Capture the cell that displays the provided text and extract its [x, y] central coordinate. 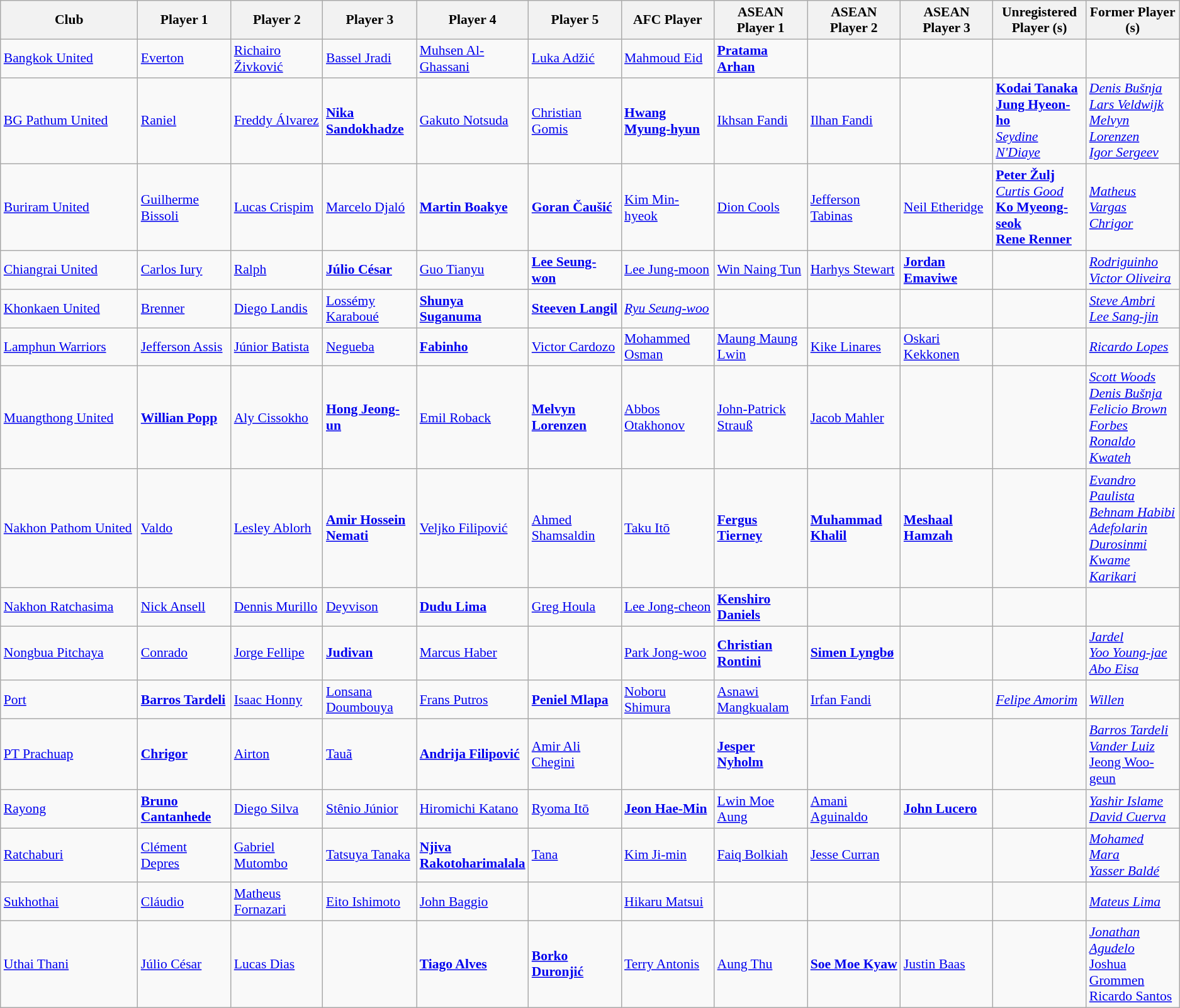
Isaac Honny [277, 700]
Bangkok United [69, 58]
Deyvison [370, 607]
Muangthong United [69, 418]
Taku Itō [668, 529]
Christian Gomis [575, 121]
Soe Moe Kyaw [854, 965]
Nongbua Pitchaya [69, 653]
Gakuto Notsuda [473, 121]
Uthai Thani [69, 965]
Park Jong-woo [668, 653]
Cláudio [184, 902]
Kodai Tanaka Jung Hyeon-ho Seydine N'Diaye [1039, 121]
Jordan Emaviwe [947, 271]
Freddy Álvarez [277, 121]
Amir Ali Chegini [575, 754]
Dudu Lima [473, 607]
Steve Ambri Lee Sang-jin [1133, 308]
Yashir Islame David Cuerva [1133, 809]
Irfan Fandi [854, 700]
Mohammed Osman [668, 347]
Hiromichi Katano [473, 809]
Neil Etheridge [947, 208]
Conrado [184, 653]
Harhys Stewart [854, 271]
Ikhsan Fandi [761, 121]
Terry Antonis [668, 965]
Player 3 [370, 20]
Win Naing Tun [761, 271]
Aung Thu [761, 965]
Luka Adžić [575, 58]
Bassel Jradi [370, 58]
Greg Houla [575, 607]
Amir Hossein Nemati [370, 529]
Jesper Nyholm [761, 754]
Mateus Lima [1133, 902]
Victor Cardozo [575, 347]
Oskari Kekkonen [947, 347]
Khonkaen United [69, 308]
Richairo Živković [277, 58]
Peter Žulj Curtis Good Ko Myeong-seok Rene Renner [1039, 208]
Aly Cissokho [277, 418]
Amani Aguinaldo [854, 809]
ASEAN Player 1 [761, 20]
Matheus Fornazari [277, 902]
Lee Jong-cheon [668, 607]
Frans Putros [473, 700]
BG Pathum United [69, 121]
Júnior Batista [277, 347]
Former Player (s) [1133, 20]
Jeon Hae-Min [668, 809]
Fabinho [473, 347]
Borko Duronjić [575, 965]
Ryu Seung-woo [668, 308]
Jesse Curran [854, 856]
Jacob Mahler [854, 418]
Lonsana Doumbouya [370, 700]
Airton [277, 754]
Buriram United [69, 208]
Ralph [277, 271]
Everton [184, 58]
Guilherme Bissoli [184, 208]
Scott Woods Denis Bušnja Felicio Brown Forbes Ronaldo Kwateh [1133, 418]
Jefferson Assis [184, 347]
Judivan [370, 653]
Lossémy Karaboué [370, 308]
Nika Sandokhadze [370, 121]
Ahmed Shamsaldin [575, 529]
Ratchaburi [69, 856]
Brenner [184, 308]
Christian Rontini [761, 653]
Ryoma Itō [575, 809]
Diego Landis [277, 308]
Tana [575, 856]
Evandro Paulista Behnam Habibi Adefolarin Durosinmi Kwame Karikari [1133, 529]
Felipe Amorim [1039, 700]
Shunya Suganuma [473, 308]
ASEAN Player 2 [854, 20]
Chrigor [184, 754]
Clément Depres [184, 856]
Peniel Mlapa [575, 700]
Faiq Bolkiah [761, 856]
Goran Čaušić [575, 208]
Kim Min-hyeok [668, 208]
Asnawi Mangkualam [761, 700]
Kenshiro Daniels [761, 607]
Lwin Moe Aung [761, 809]
Rayong [69, 809]
Gabriel Mutombo [277, 856]
Marcus Haber [473, 653]
Emil Roback [473, 418]
Player 5 [575, 20]
Stênio Júnior [370, 809]
Willen [1133, 700]
Denis Bušnja Lars Veldwijk Melvyn Lorenzen Igor Sergeev [1133, 121]
Lucas Crispim [277, 208]
John Lucero [947, 809]
AFC Player [668, 20]
Kim Ji-min [668, 856]
Nakhon Ratchasima [69, 607]
Dion Cools [761, 208]
Dennis Murillo [277, 607]
Lucas Dias [277, 965]
Port [69, 700]
Player 1 [184, 20]
Hwang Myung-hyun [668, 121]
Negueba [370, 347]
Barros Tardeli Vander Luiz Jeong Woo-geun [1133, 754]
Lee Jung-moon [668, 271]
Diego Silva [277, 809]
Tiago Alves [473, 965]
Pratama Arhan [761, 58]
Jefferson Tabinas [854, 208]
Carlos Iury [184, 271]
Bruno Cantanhede [184, 809]
Eito Ishimoto [370, 902]
Tauã [370, 754]
Player 4 [473, 20]
Njiva Rakotoharimalala [473, 856]
Justin Baas [947, 965]
Barros Tardeli [184, 700]
Lamphun Warriors [69, 347]
Muhammad Khalil [854, 529]
Andrija Filipović [473, 754]
Ricardo Lopes [1133, 347]
Rodriguinho Victor Oliveira [1133, 271]
Steeven Langil [575, 308]
Marcelo Djaló [370, 208]
Muhsen Al-Ghassani [473, 58]
Nakhon Pathom United [69, 529]
Mahmoud Eid [668, 58]
Hong Jeong-un [370, 418]
Valdo [184, 529]
Willian Popp [184, 418]
Jorge Fellipe [277, 653]
Meshaal Hamzah [947, 529]
Lee Seung-won [575, 271]
Abbos Otakhonov [668, 418]
Sukhothai [69, 902]
Club [69, 20]
John Baggio [473, 902]
Noboru Shimura [668, 700]
Chiangrai United [69, 271]
Mohamed Mara Yasser Baldé [1133, 856]
PT Prachuap [69, 754]
Lesley Ablorh [277, 529]
Maung Maung Lwin [761, 347]
Fergus Tierney [761, 529]
Simen Lyngbø [854, 653]
Melvyn Lorenzen [575, 418]
Kike Linares [854, 347]
Raniel [184, 121]
John-Patrick Strauß [761, 418]
Unregistered Player (s) [1039, 20]
Nick Ansell [184, 607]
ASEAN Player 3 [947, 20]
Jonathan Agudelo Joshua Grommen Ricardo Santos [1133, 965]
Tatsuya Tanaka [370, 856]
Matheus Vargas Chrigor [1133, 208]
Player 2 [277, 20]
Hikaru Matsui [668, 902]
Guo Tianyu [473, 271]
Martin Boakye [473, 208]
Veljko Filipović [473, 529]
Ilhan Fandi [854, 121]
Jardel Yoo Young-jae Abo Eisa [1133, 653]
